Capture the cell that displays the provided text and extract its [X, Y] central coordinate. 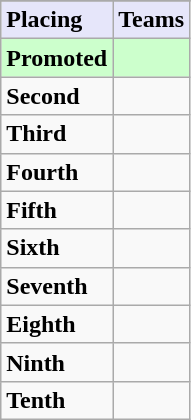
Tenth [57, 400]
Placing [57, 20]
Fourth [57, 172]
Third [57, 134]
Eighth [57, 324]
Teams [152, 20]
Promoted [57, 58]
Fifth [57, 210]
Sixth [57, 248]
Second [57, 96]
Ninth [57, 362]
Seventh [57, 286]
